Return the (x, y) coordinate for the center point of the cell that contains the specified text.  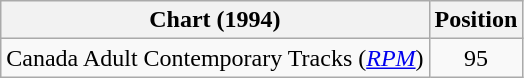
Position (476, 20)
Canada Adult Contemporary Tracks (RPM) (215, 58)
95 (476, 58)
Chart (1994) (215, 20)
